Extract the [X, Y] coordinate from the center of the cell holding the provided text.  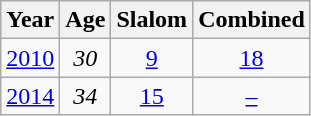
Slalom [152, 20]
9 [152, 58]
2010 [30, 58]
34 [86, 96]
– [252, 96]
Combined [252, 20]
Age [86, 20]
18 [252, 58]
Year [30, 20]
30 [86, 58]
2014 [30, 96]
15 [152, 96]
